For the text-containing cell, return its midpoint in [x, y] coordinate format. 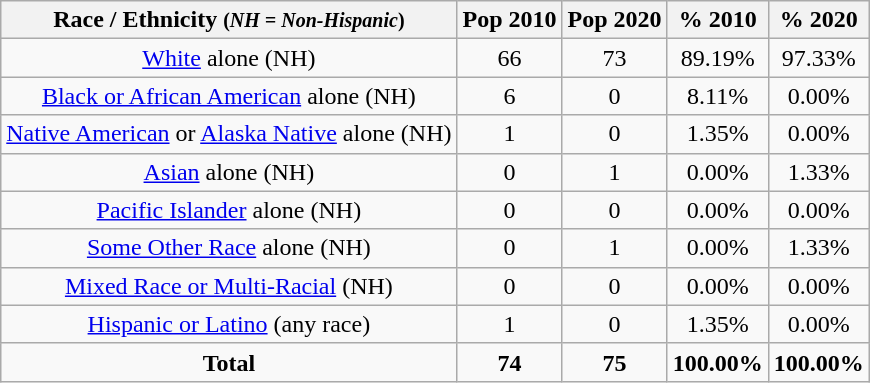
Pop 2010 [510, 20]
% 2020 [818, 20]
74 [510, 362]
Some Other Race alone (NH) [229, 248]
Black or African American alone (NH) [229, 96]
73 [614, 58]
8.11% [718, 96]
White alone (NH) [229, 58]
75 [614, 362]
Mixed Race or Multi-Racial (NH) [229, 286]
% 2010 [718, 20]
Asian alone (NH) [229, 172]
97.33% [818, 58]
Pacific Islander alone (NH) [229, 210]
Total [229, 362]
Hispanic or Latino (any race) [229, 324]
Native American or Alaska Native alone (NH) [229, 134]
66 [510, 58]
Race / Ethnicity (NH = Non-Hispanic) [229, 20]
89.19% [718, 58]
6 [510, 96]
Pop 2020 [614, 20]
